Return (x, y) of the center of cell containing provided text 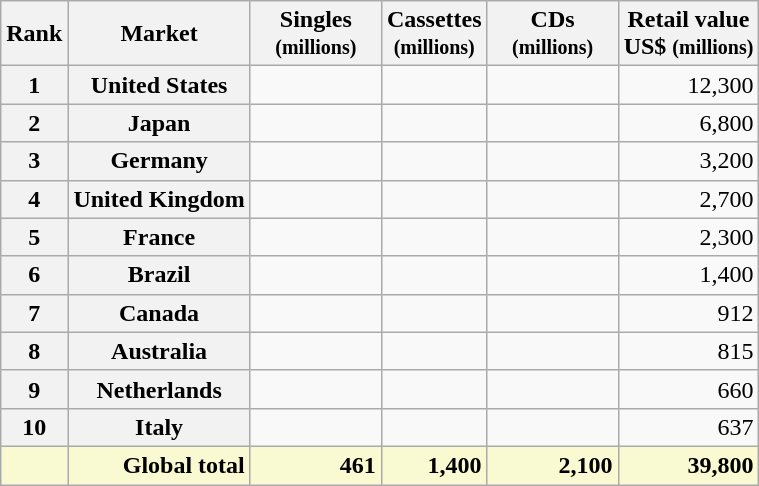
2,300 (688, 237)
4 (34, 199)
7 (34, 313)
Canada (159, 313)
660 (688, 389)
CDs (millions) (552, 34)
Cassettes(millions) (434, 34)
5 (34, 237)
461 (316, 465)
Retail valueUS$ (millions) (688, 34)
10 (34, 427)
6 (34, 275)
3,200 (688, 161)
Italy (159, 427)
Netherlands (159, 389)
12,300 (688, 85)
3 (34, 161)
United States (159, 85)
Japan (159, 123)
Rank (34, 34)
1 (34, 85)
815 (688, 351)
Brazil (159, 275)
2 (34, 123)
Australia (159, 351)
United Kingdom (159, 199)
2,100 (552, 465)
637 (688, 427)
France (159, 237)
Singles (millions) (316, 34)
6,800 (688, 123)
9 (34, 389)
2,700 (688, 199)
39,800 (688, 465)
Global total (159, 465)
Market (159, 34)
Germany (159, 161)
8 (34, 351)
912 (688, 313)
